Detect which cell encompasses the target text, then output its [X, Y] center coordinate. 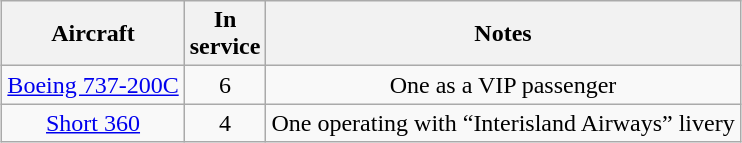
Aircraft [93, 34]
Boeing 737-200C [93, 85]
Inservice [225, 34]
6 [225, 85]
4 [225, 123]
Short 360 [93, 123]
Notes [503, 34]
One as a VIP passenger [503, 85]
One operating with “Interisland Airways” livery [503, 123]
